Detect which cell encompasses the target text, then output its [X, Y] center coordinate. 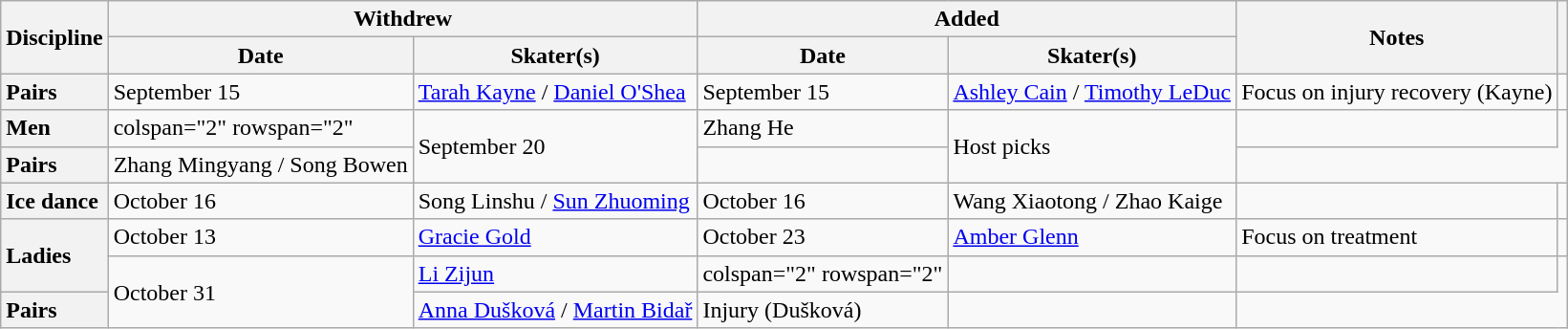
Withdrew [403, 19]
Notes [1397, 37]
Zhang He [823, 128]
Amber Glenn [1092, 237]
Zhang Mingyang / Song Bowen [260, 164]
October 31 [260, 292]
Gracie Gold [555, 237]
October 13 [260, 237]
Men [54, 128]
Host picks [1092, 146]
Li Zijun [555, 274]
Tarah Kayne / Daniel O'Shea [555, 92]
Wang Xiaotong / Zhao Kaige [1092, 201]
Song Linshu / Sun Zhuoming [555, 201]
Ladies [54, 255]
Ice dance [54, 201]
Injury (Dušková) [823, 310]
Added [967, 19]
Focus on treatment [1397, 237]
October 23 [823, 237]
Discipline [54, 37]
Anna Dušková / Martin Bidař [555, 310]
Ashley Cain / Timothy LeDuc [1092, 92]
Focus on injury recovery (Kayne) [1397, 92]
September 20 [555, 146]
